Provide the [x, y] coordinate of the cell's center where the given text is located.  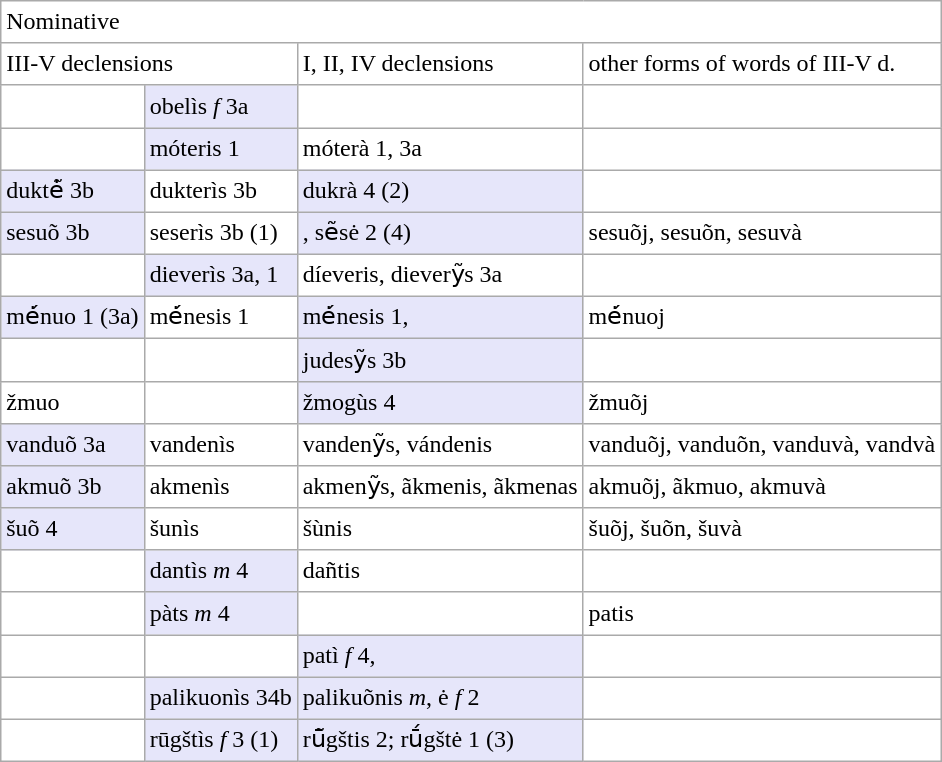
mė́nuo 1 (3a) [72, 318]
III-V declensions [149, 64]
dukrà 4 (2) [440, 191]
seserìs 3b (1) [220, 233]
vanduõ 3a [72, 444]
akmuõj, ãkmuo, akmuvà [762, 487]
rūgštìs f 3 (1) [220, 740]
šuõ 4 [72, 529]
patì f 4, [440, 656]
judesỹs 3b [440, 360]
móteris 1 [220, 149]
dañtis [440, 571]
sesuõ 3b [72, 233]
šùnis [440, 529]
dieverìs 3a, 1 [220, 275]
Nominative [471, 22]
sesuõj, sesuõn, sesuvà [762, 233]
žmogùs 4 [440, 402]
móterà 1, 3a [440, 149]
díeveris, dieverỹs 3a [440, 275]
akmuõ 3b [72, 487]
dantìs m 4 [220, 571]
žmuõj [762, 402]
akmenìs [220, 487]
obelìs f 3a [220, 106]
I, II, IV declensions [440, 64]
duktė̃ 3b [72, 191]
palikuonìs 34b [220, 698]
, sẽsė 2 (4) [440, 233]
other forms of words of III-V d. [762, 64]
mė́nesis 1, [440, 318]
rū̃gštis 2; rū́gštė 1 (3) [440, 740]
pàts m 4 [220, 613]
palikuõnis m, ė f 2 [440, 698]
žmuo [72, 402]
akmenỹs, ãkmenis, ãkmenas [440, 487]
mė́nuoj [762, 318]
patis [762, 613]
vanduõj, vanduõn, vanduvà, vandvà [762, 444]
mė́nesis 1 [220, 318]
vandenìs [220, 444]
dukterìs 3b [220, 191]
šunìs [220, 529]
šuõj, šuõn, šuvà [762, 529]
vandenỹs, vándenis [440, 444]
